Pinpoint the cell where the given text exists, returning its (x, y) midpoint coordinate. 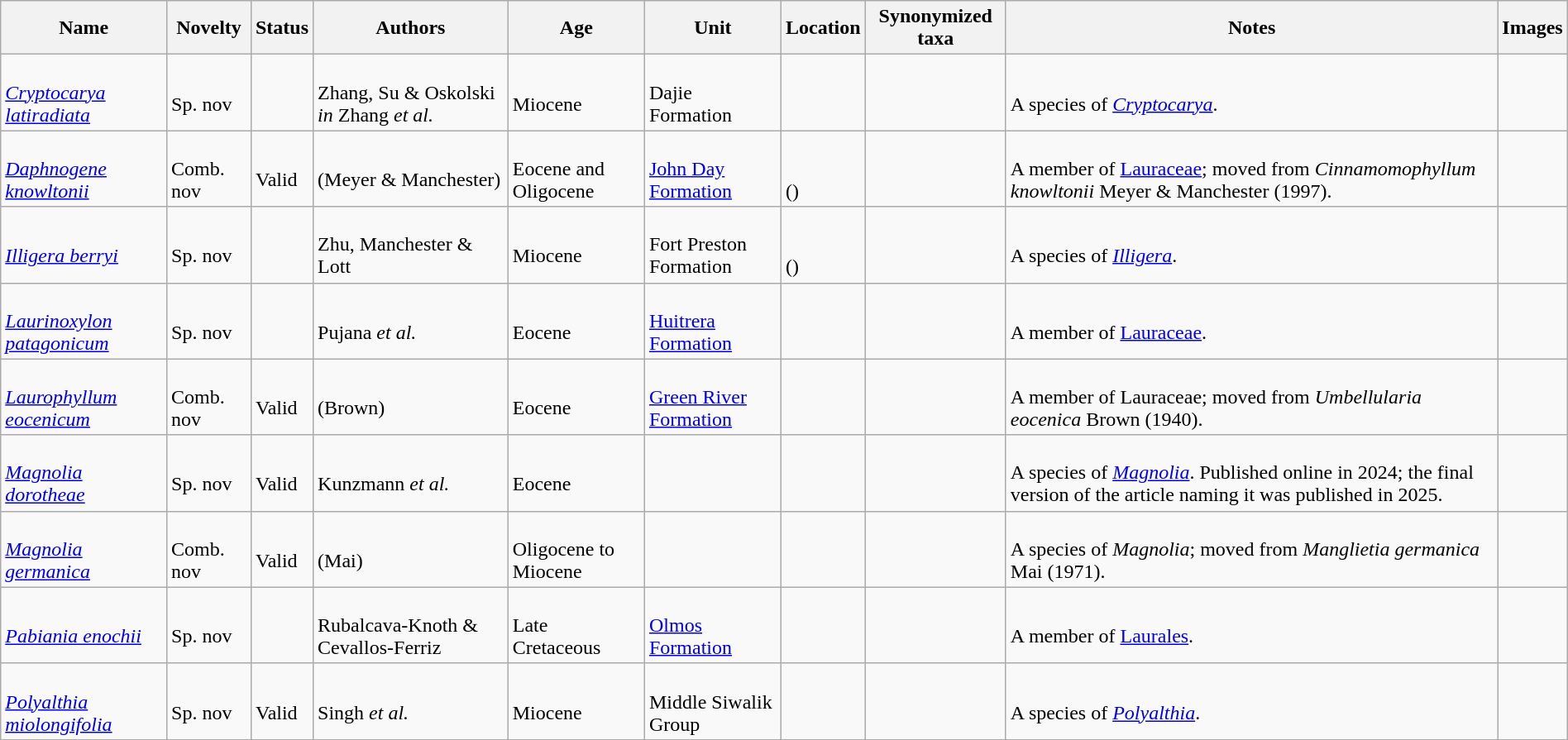
Daphnogene knowltonii (84, 169)
A member of Laurales. (1251, 625)
Polyalthia miolongifolia (84, 701)
Eocene and Oligocene (576, 169)
Pabiania enochii (84, 625)
Rubalcava-Knoth & Cevallos-Ferriz (411, 625)
Kunzmann et al. (411, 473)
Authors (411, 28)
Fort Preston Formation (713, 245)
Middle Siwalik Group (713, 701)
Oligocene to Miocene (576, 549)
Magnolia dorotheae (84, 473)
Notes (1251, 28)
Green River Formation (713, 397)
Pujana et al. (411, 321)
A species of Magnolia; moved from Manglietia germanica Mai (1971). (1251, 549)
(Mai) (411, 549)
A member of Lauraceae; moved from Umbellularia eocenica Brown (1940). (1251, 397)
Zhang, Su & Oskolski in Zhang et al. (411, 93)
Unit (713, 28)
A member of Lauraceae; moved from Cinnamomophyllum knowltonii Meyer & Manchester (1997). (1251, 169)
Illigera berryi (84, 245)
A species of Illigera. (1251, 245)
Zhu, Manchester & Lott (411, 245)
Laurophyllum eocenicum (84, 397)
(Brown) (411, 397)
Location (823, 28)
Dajie Formation (713, 93)
Laurinoxylon patagonicum (84, 321)
Status (281, 28)
Huitrera Formation (713, 321)
Late Cretaceous (576, 625)
A species of Cryptocarya. (1251, 93)
Magnolia germanica (84, 549)
A species of Polyalthia. (1251, 701)
Olmos Formation (713, 625)
Images (1532, 28)
John Day Formation (713, 169)
Name (84, 28)
A member of Lauraceae. (1251, 321)
(Meyer & Manchester) (411, 169)
Cryptocarya latiradiata (84, 93)
Novelty (209, 28)
Age (576, 28)
A species of Magnolia. Published online in 2024; the final version of the article naming it was published in 2025. (1251, 473)
Synonymized taxa (935, 28)
Singh et al. (411, 701)
